Find where the given text appears and provide that cell's center as (X, Y) coordinate. 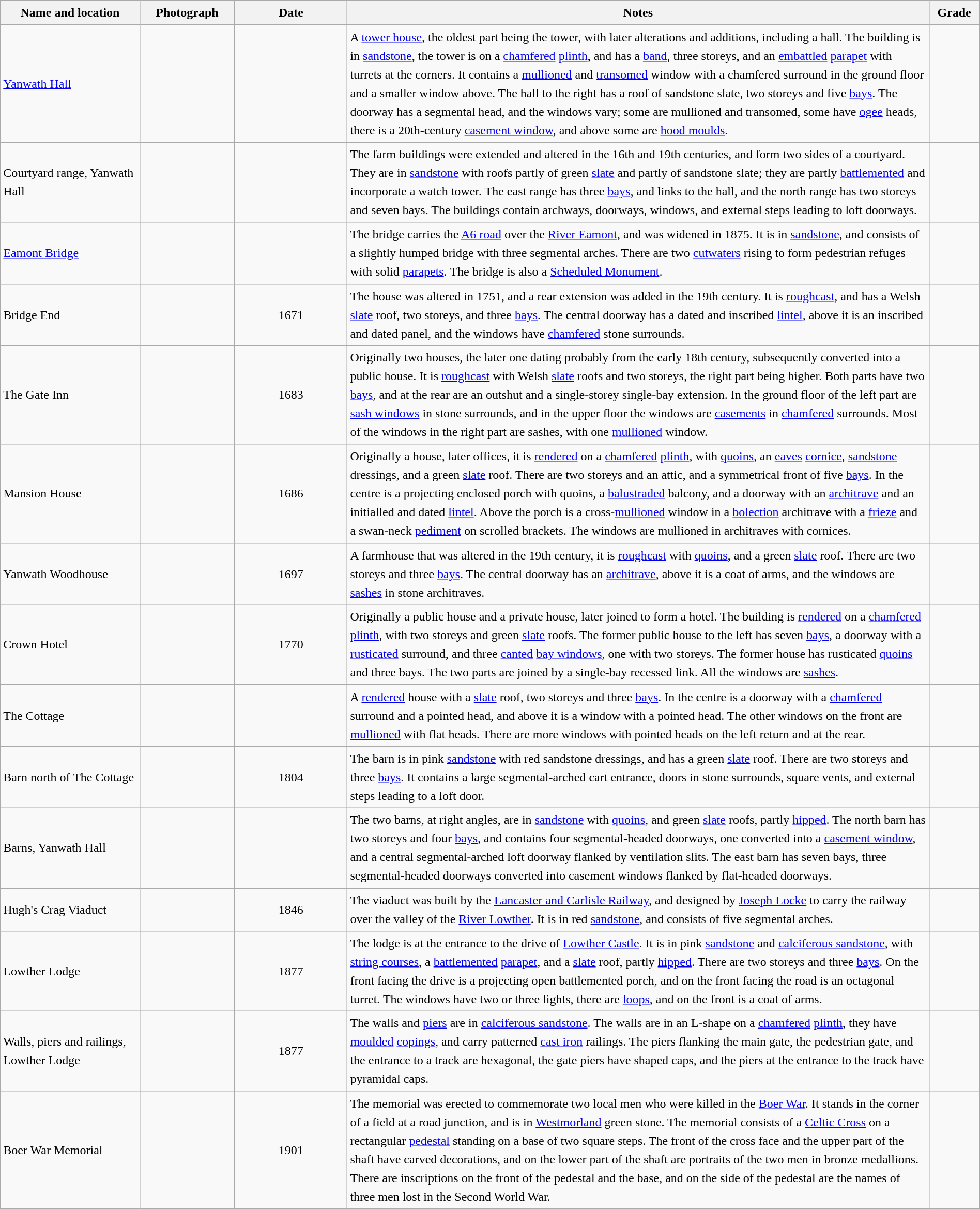
Yanwath Hall (70, 84)
Eamont Bridge (70, 253)
Mansion House (70, 493)
Walls, piers and railings,Lowther Lodge (70, 1052)
Barns, Yanwath Hall (70, 848)
The Cottage (70, 716)
Grade (954, 12)
1686 (291, 493)
1770 (291, 644)
1846 (291, 910)
Courtyard range, Yanwath Hall (70, 182)
Lowther Lodge (70, 971)
1671 (291, 314)
Yanwath Woodhouse (70, 574)
Hugh's Crag Viaduct (70, 910)
Barn north of The Cottage (70, 777)
Boer War Memorial (70, 1150)
Bridge End (70, 314)
1901 (291, 1150)
1697 (291, 574)
Notes (638, 12)
Crown Hotel (70, 644)
Name and location (70, 12)
1683 (291, 395)
1804 (291, 777)
The Gate Inn (70, 395)
Date (291, 12)
Photograph (187, 12)
